Provide the [x, y] coordinate of the cell's center where the given text is located.  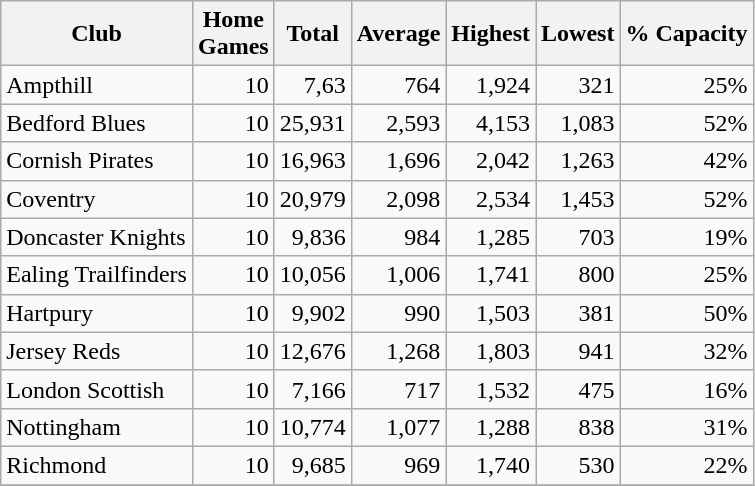
20,979 [312, 199]
1,503 [491, 313]
10,774 [312, 427]
Nottingham [97, 427]
2,593 [398, 123]
475 [578, 389]
1,532 [491, 389]
Richmond [97, 465]
764 [398, 85]
717 [398, 389]
1,006 [398, 275]
321 [578, 85]
42% [686, 161]
10,056 [312, 275]
1,740 [491, 465]
838 [578, 427]
941 [578, 351]
12,676 [312, 351]
Doncaster Knights [97, 237]
1,285 [491, 237]
Hartpury [97, 313]
1,453 [578, 199]
Cornish Pirates [97, 161]
1,924 [491, 85]
9,902 [312, 313]
31% [686, 427]
2,098 [398, 199]
7,166 [312, 389]
Ealing Trailfinders [97, 275]
990 [398, 313]
1,263 [578, 161]
Average [398, 34]
Club [97, 34]
1,741 [491, 275]
22% [686, 465]
969 [398, 465]
25,931 [312, 123]
1,288 [491, 427]
800 [578, 275]
16% [686, 389]
7,63 [312, 85]
2,534 [491, 199]
9,836 [312, 237]
1,803 [491, 351]
Bedford Blues [97, 123]
703 [578, 237]
16,963 [312, 161]
1,077 [398, 427]
984 [398, 237]
1,268 [398, 351]
50% [686, 313]
London Scottish [97, 389]
HomeGames [233, 34]
Highest [491, 34]
Coventry [97, 199]
Total [312, 34]
1,083 [578, 123]
4,153 [491, 123]
530 [578, 465]
1,696 [398, 161]
2,042 [491, 161]
19% [686, 237]
Ampthill [97, 85]
9,685 [312, 465]
381 [578, 313]
% Capacity [686, 34]
Jersey Reds [97, 351]
Lowest [578, 34]
32% [686, 351]
